Search for the cell housing the specified text and yield its (x, y) center coordinate. 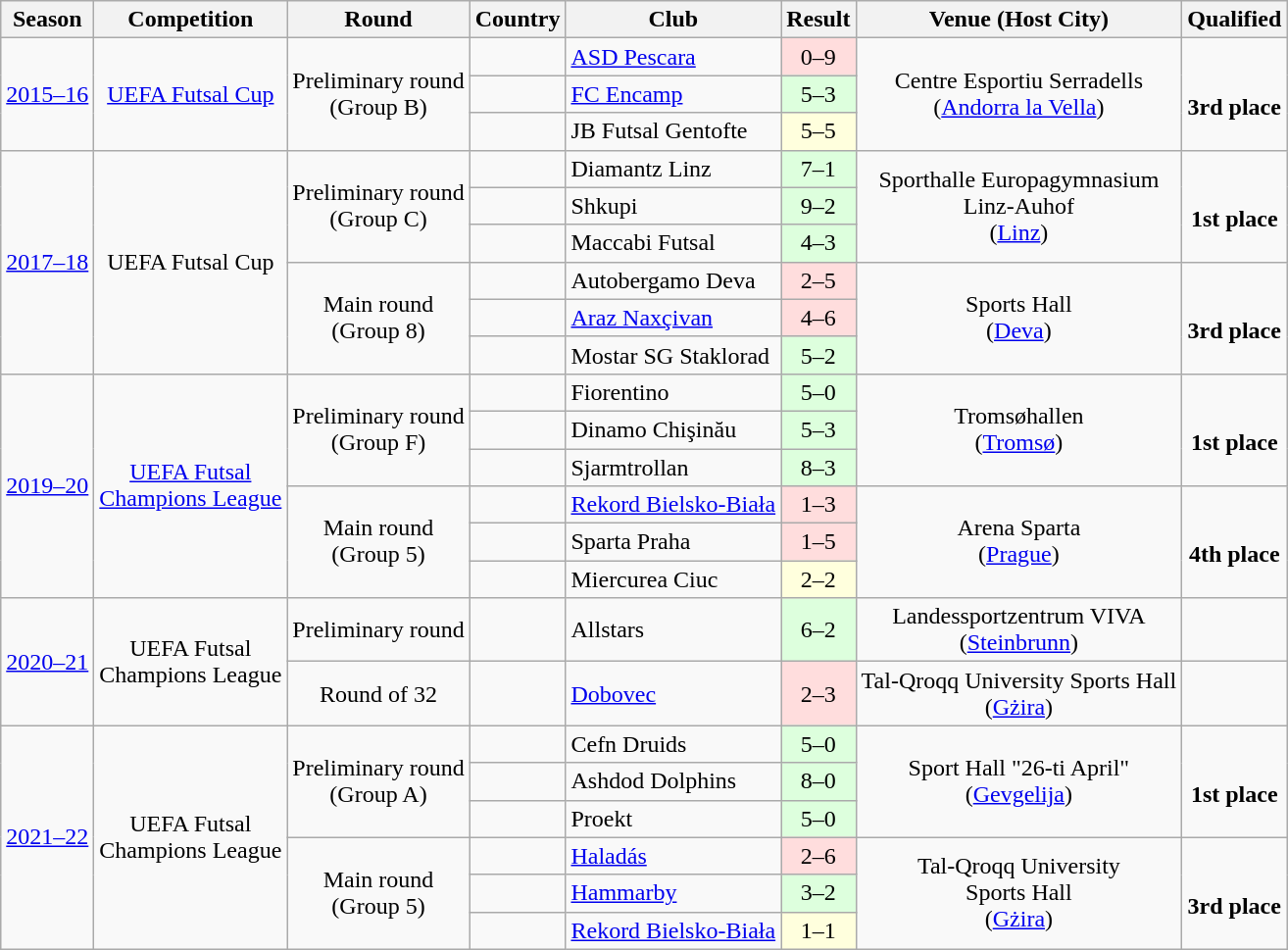
Preliminary round(Group F) (378, 429)
ASD Pescara (673, 57)
1–3 (818, 505)
Competition (190, 20)
2021–22 (47, 837)
Sports Hall(Deva) (1019, 318)
JB Futsal Gentofte (673, 131)
Tal-Qroqq UniversitySports Hall(Gżira) (1019, 893)
Proekt (673, 819)
Shkupi (673, 206)
Preliminary round(Group C) (378, 206)
Country (518, 20)
Hammarby (673, 893)
1–1 (818, 930)
Main round(Group 8) (378, 318)
Allstars (673, 629)
Haladás (673, 856)
Ashdod Dolphins (673, 781)
Preliminary round(Group B) (378, 94)
Cefn Druids (673, 744)
2019–20 (47, 485)
1–5 (818, 542)
8–3 (818, 468)
Mostar SG Staklorad (673, 355)
Tromsøhallen(Tromsø) (1019, 429)
8–0 (818, 781)
0–9 (818, 57)
4–6 (818, 318)
3–2 (818, 893)
Preliminary round(Group A) (378, 781)
Maccabi Futsal (673, 243)
Centre Esportiu Serradells(Andorra la Vella) (1019, 94)
Miercurea Ciuc (673, 579)
4th place (1235, 542)
Autobergamo Deva (673, 280)
Sport Hall "26-ti April"(Gevgelija) (1019, 781)
Landessportzentrum VIVA(Steinbrunn) (1019, 629)
7–1 (818, 169)
Result (818, 20)
Club (673, 20)
Preliminary round (378, 629)
Round of 32 (378, 694)
Fiorentino (673, 392)
9–2 (818, 206)
Sjarmtrollan (673, 468)
6–2 (818, 629)
Round (378, 20)
Arena Sparta(Prague) (1019, 542)
Tal-Qroqq University Sports Hall(Gżira) (1019, 694)
Qualified (1235, 20)
Dinamo Chişinău (673, 429)
2–6 (818, 856)
Sparta Praha (673, 542)
2017–18 (47, 262)
Dobovec (673, 694)
5–2 (818, 355)
4–3 (818, 243)
Araz Naxçivan (673, 318)
Venue (Host City) (1019, 20)
2015–16 (47, 94)
Season (47, 20)
Diamantz Linz (673, 169)
2–2 (818, 579)
5–5 (818, 131)
2–3 (818, 694)
2020–21 (47, 662)
2–5 (818, 280)
Sporthalle EuropagymnasiumLinz-Auhof(Linz) (1019, 206)
FC Encamp (673, 94)
